Detect which cell encompasses the target text, then output its [X, Y] center coordinate. 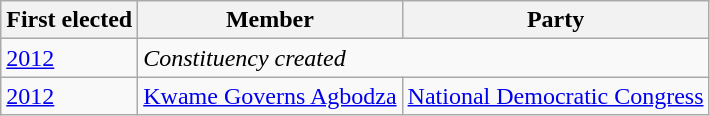
Party [556, 20]
Member [270, 20]
Constituency created [424, 58]
First elected [70, 20]
National Democratic Congress [556, 96]
Kwame Governs Agbodza [270, 96]
